From the cell containing the given text, extract its center point as (X, Y) coordinate. 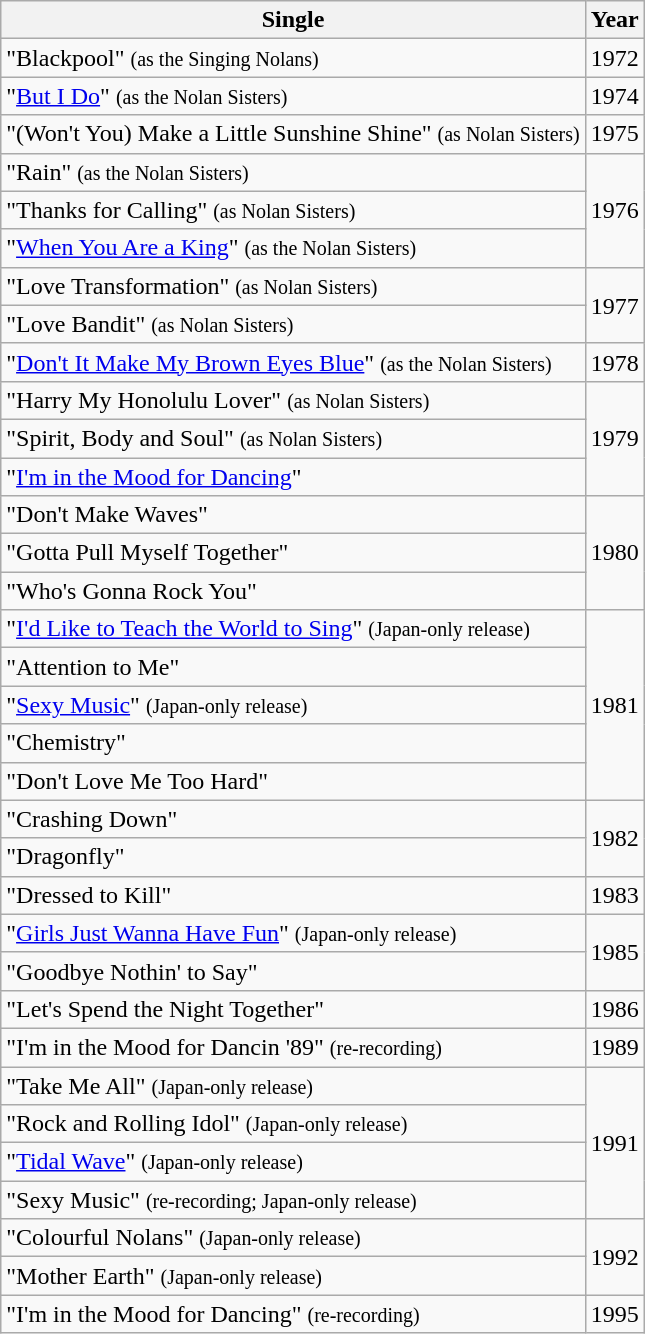
"Thanks for Calling" (as Nolan Sisters) (294, 210)
"Dragonfly" (294, 857)
1975 (614, 134)
"Love Bandit" (as Nolan Sisters) (294, 324)
Year (614, 20)
1980 (614, 553)
"Tidal Wave" (Japan-only release) (294, 1162)
"Don't Love Me Too Hard" (294, 781)
"Blackpool" (as the Singing Nolans) (294, 58)
"Crashing Down" (294, 819)
1986 (614, 1009)
"When You Are a King" (as the Nolan Sisters) (294, 248)
1972 (614, 58)
1981 (614, 705)
"Let's Spend the Night Together" (294, 1009)
"Chemistry" (294, 743)
"Goodbye Nothin' to Say" (294, 971)
1989 (614, 1047)
1985 (614, 952)
"I'm in the Mood for Dancin '89" (re-recording) (294, 1047)
"Mother Earth" (Japan-only release) (294, 1276)
1974 (614, 96)
"Who's Gonna Rock You" (294, 591)
"Gotta Pull Myself Together" (294, 553)
1992 (614, 1257)
"Spirit, Body and Soul" (as Nolan Sisters) (294, 438)
1978 (614, 362)
"Take Me All" (Japan-only release) (294, 1085)
1976 (614, 210)
"Don't Make Waves" (294, 515)
"I'm in the Mood for Dancing" (294, 477)
1982 (614, 838)
"Dressed to Kill" (294, 895)
"Don't It Make My Brown Eyes Blue" (as the Nolan Sisters) (294, 362)
"But I Do" (as the Nolan Sisters) (294, 96)
"Colourful Nolans" (Japan-only release) (294, 1238)
1995 (614, 1314)
"Girls Just Wanna Have Fun" (Japan-only release) (294, 933)
Single (294, 20)
"I'm in the Mood for Dancing" (re-recording) (294, 1314)
"Sexy Music" (Japan-only release) (294, 705)
1991 (614, 1142)
"Harry My Honolulu Lover" (as Nolan Sisters) (294, 400)
1977 (614, 305)
"Attention to Me" (294, 667)
1979 (614, 438)
"Love Transformation" (as Nolan Sisters) (294, 286)
1983 (614, 895)
"Sexy Music" (re-recording; Japan-only release) (294, 1200)
"I'd Like to Teach the World to Sing" (Japan-only release) (294, 629)
"(Won't You) Make a Little Sunshine Shine" (as Nolan Sisters) (294, 134)
"Rock and Rolling Idol" (Japan-only release) (294, 1124)
"Rain" (as the Nolan Sisters) (294, 172)
